Scan for the cell matching the given text and deliver its [X, Y] coordinate at center. 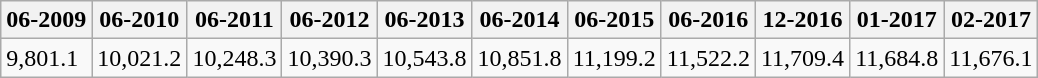
06-2013 [424, 20]
9,801.1 [46, 58]
10,248.3 [234, 58]
10,021.2 [140, 58]
11,684.8 [897, 58]
10,543.8 [424, 58]
06-2011 [234, 20]
06-2009 [46, 20]
11,199.2 [614, 58]
06-2010 [140, 20]
01-2017 [897, 20]
11,709.4 [802, 58]
11,676.1 [991, 58]
06-2012 [330, 20]
02-2017 [991, 20]
10,851.8 [520, 58]
06-2015 [614, 20]
10,390.3 [330, 58]
06-2014 [520, 20]
06-2016 [708, 20]
12-2016 [802, 20]
11,522.2 [708, 58]
